Locate the cell with the specified text and output its [x, y] center coordinate. 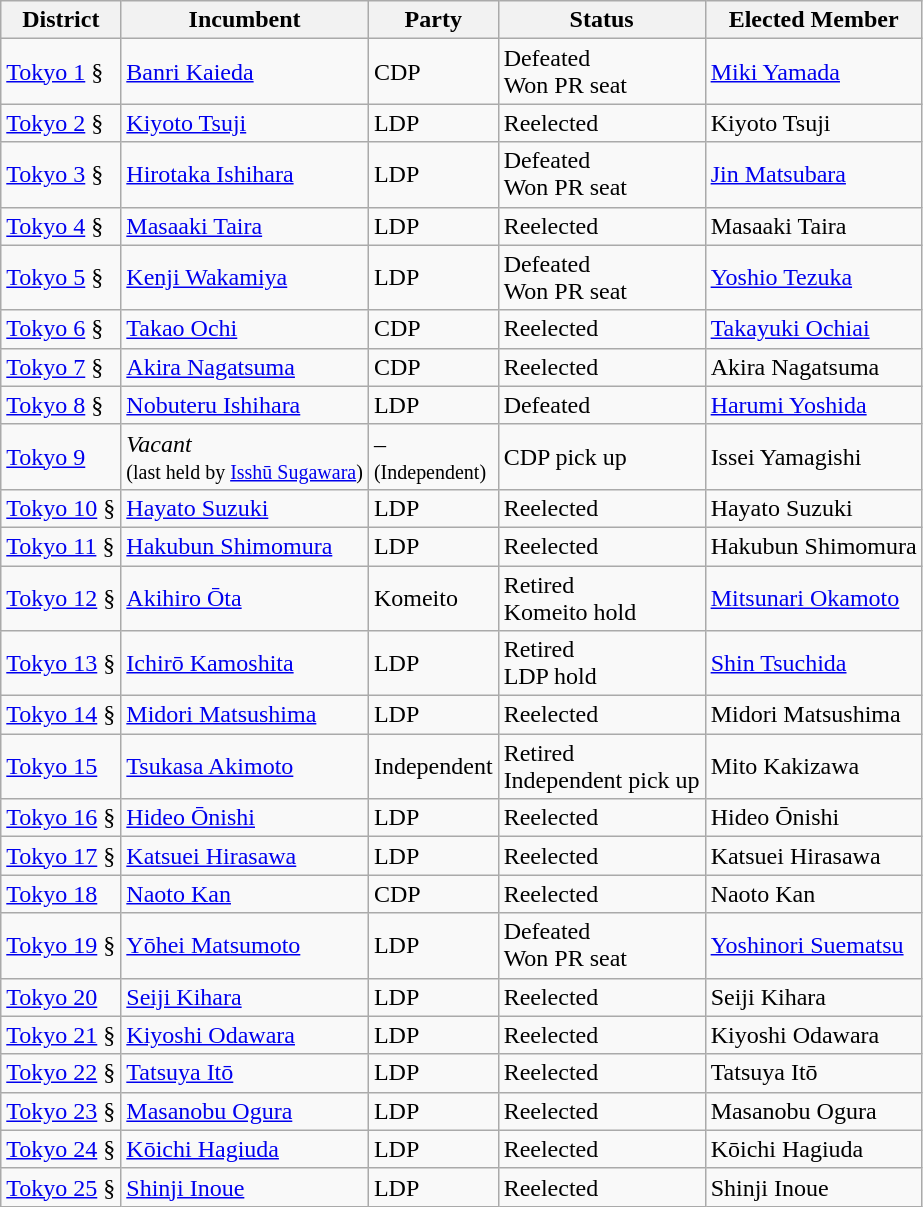
Mito Kakizawa [814, 766]
Miki Yamada [814, 72]
Tokyo 11 § [61, 546]
Tokyo 14 § [61, 715]
Harumi Yoshida [814, 405]
Tokyo 6 § [61, 329]
Party [433, 20]
Incumbent [245, 20]
Tokyo 1 § [61, 72]
Kenji Wakamiya [245, 278]
RetiredIndependent pick up [602, 766]
Tokyo 21 § [61, 1035]
Tsukasa Akimoto [245, 766]
Nobuteru Ishihara [245, 405]
Tokyo 8 § [61, 405]
Akihiro Ōta [245, 598]
Komeito [433, 598]
Tokyo 13 § [61, 664]
Tokyo 25 § [61, 1187]
Takao Ochi [245, 329]
Jin Matsubara [814, 174]
Tokyo 10 § [61, 508]
Hirotaka Ishihara [245, 174]
Defeated [602, 405]
Tokyo 9 [61, 456]
Banri Kaieda [245, 72]
Tokyo 23 § [61, 1111]
Elected Member [814, 20]
Tokyo 19 § [61, 946]
Shin Tsuchida [814, 664]
Tokyo 20 [61, 997]
Independent [433, 766]
RetiredKomeito hold [602, 598]
Tokyo 16 § [61, 818]
Issei Yamagishi [814, 456]
Tokyo 3 § [61, 174]
Mitsunari Okamoto [814, 598]
Takayuki Ochiai [814, 329]
Yoshio Tezuka [814, 278]
Tokyo 7 § [61, 367]
Tokyo 4 § [61, 226]
Tokyo 12 § [61, 598]
Tokyo 2 § [61, 123]
Tokyo 18 [61, 894]
Tokyo 15 [61, 766]
CDP pick up [602, 456]
Tokyo 17 § [61, 856]
Ichirō Kamoshita [245, 664]
Vacant(last held by Isshū Sugawara) [245, 456]
RetiredLDP hold [602, 664]
Tokyo 5 § [61, 278]
Status [602, 20]
–(Independent) [433, 456]
Tokyo 22 § [61, 1073]
District [61, 20]
Yoshinori Suematsu [814, 946]
Tokyo 24 § [61, 1149]
Yōhei Matsumoto [245, 946]
